Locate the cell with the specified text and output its (x, y) center coordinate. 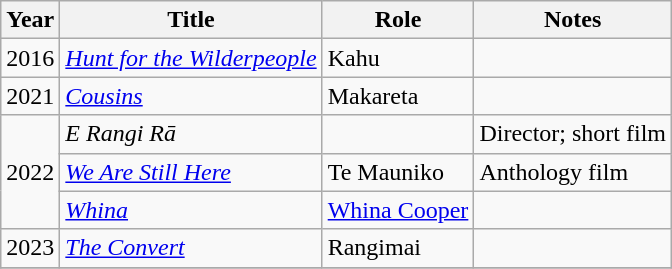
Hunt for the Wilderpeople (191, 58)
We Are Still Here (191, 172)
Role (398, 20)
Title (191, 20)
The Convert (191, 248)
Director; short film (573, 134)
2021 (30, 96)
Te Mauniko (398, 172)
2022 (30, 172)
Whina (191, 210)
E Rangi Rā (191, 134)
Cousins (191, 96)
Kahu (398, 58)
Makareta (398, 96)
Year (30, 20)
Notes (573, 20)
Whina Cooper (398, 210)
2023 (30, 248)
Anthology film (573, 172)
Rangimai (398, 248)
2016 (30, 58)
